Locate the cell with the specified text and output its [x, y] center coordinate. 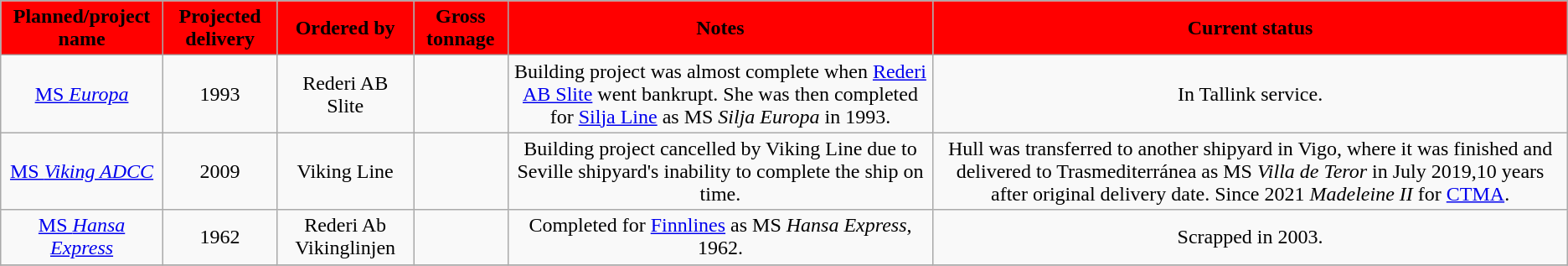
Ordered by [345, 29]
Scrapped in 2003. [1250, 237]
Building project was almost complete when Rederi AB Slite went bankrupt. She was then completed for Silja Line as MS Silja Europa in 1993. [720, 94]
1962 [219, 237]
2009 [219, 171]
In Tallink service. [1250, 94]
Notes [720, 29]
1993 [219, 94]
Viking Line [345, 171]
MS Viking ADCC [82, 171]
Completed for Finnlines as MS Hansa Express, 1962. [720, 237]
Rederi Ab Vikinglinjen [345, 237]
Rederi AB Slite [345, 94]
MS Europa [82, 94]
Planned/project name [82, 29]
Gross tonnage [461, 29]
Projected delivery [219, 29]
MS Hansa Express [82, 237]
Current status [1250, 29]
Building project cancelled by Viking Line due to Seville shipyard's inability to complete the ship on time. [720, 171]
